Search for the cell housing the specified text and yield its (X, Y) center coordinate. 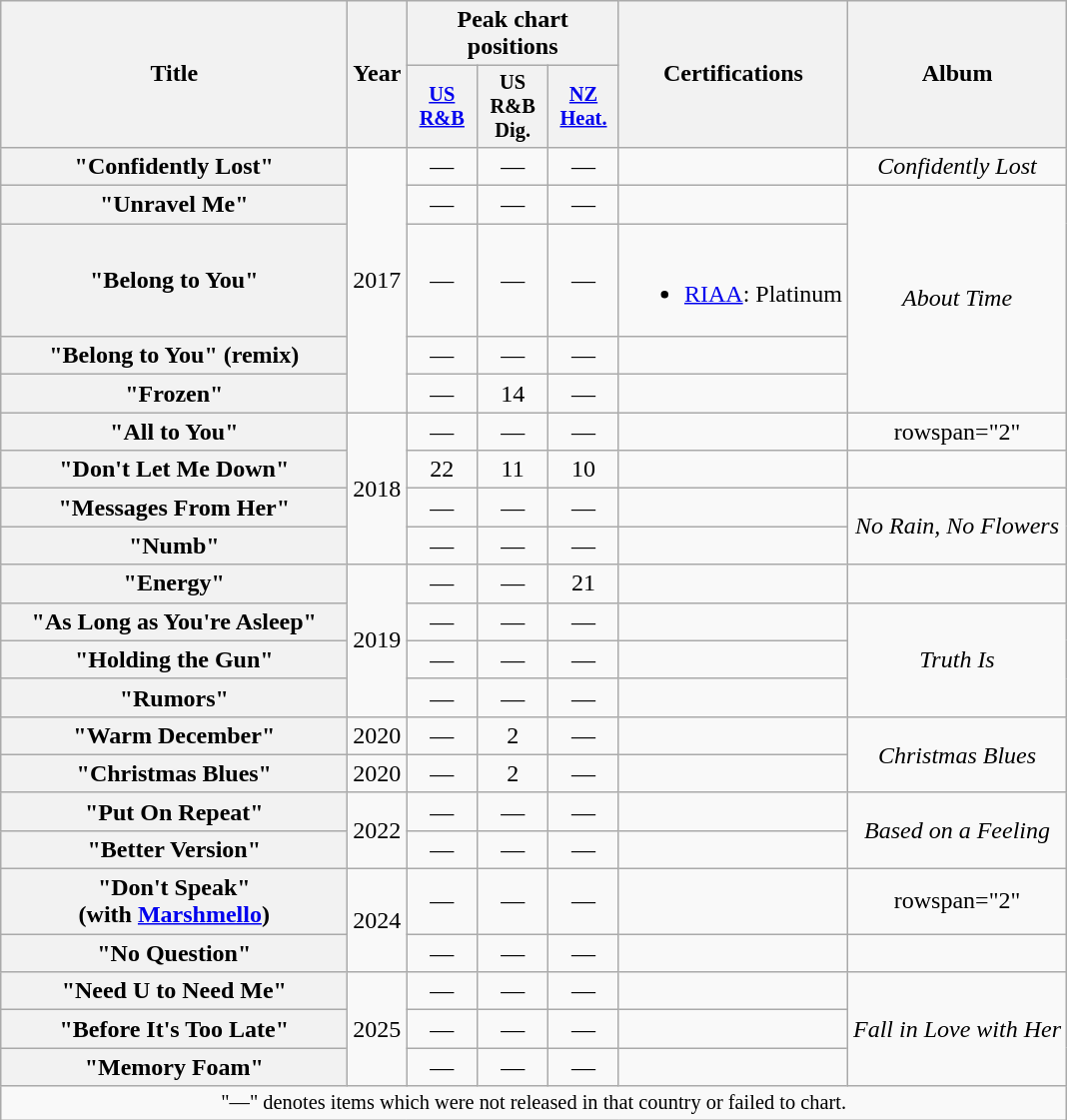
2019 (378, 640)
"Warm December" (174, 735)
2018 (378, 489)
Year (378, 74)
14 (514, 394)
RIAA: Platinum (733, 280)
"Put On Repeat" (174, 811)
About Time (957, 300)
"Need U to Need Me" (174, 991)
2025 (378, 1029)
Christmas Blues (957, 754)
2017 (378, 280)
Based on a Feeling (957, 830)
USR&BDig. (514, 107)
"Belong to You" (174, 280)
"Don't Let Me Down" (174, 470)
"Better Version" (174, 849)
Fall in Love with Her (957, 1029)
Peak chart positions (514, 34)
"Frozen" (174, 394)
"Unravel Me" (174, 205)
22 (442, 470)
"Don't Speak"(with Marshmello) (174, 901)
"Confidently Lost" (174, 166)
No Rain, No Flowers (957, 527)
10 (583, 470)
Truth Is (957, 659)
2024 (378, 921)
Confidently Lost (957, 166)
2022 (378, 830)
11 (514, 470)
"—" denotes items which were not released in that country or failed to chart. (533, 1103)
Title (174, 74)
"As Long as You're Asleep" (174, 621)
Album (957, 74)
"All to You" (174, 432)
"Christmas Blues" (174, 773)
"Belong to You" (remix) (174, 356)
"Memory Foam" (174, 1067)
"Energy" (174, 583)
"Before It's Too Late" (174, 1029)
21 (583, 583)
Certifications (733, 74)
"Holding the Gun" (174, 659)
"Numb" (174, 546)
"Rumors" (174, 697)
NZHeat. (583, 107)
"No Question" (174, 953)
USR&B (442, 107)
"Messages From Her" (174, 508)
